Return the (x, y) coordinate for the center point of the cell that contains the specified text.  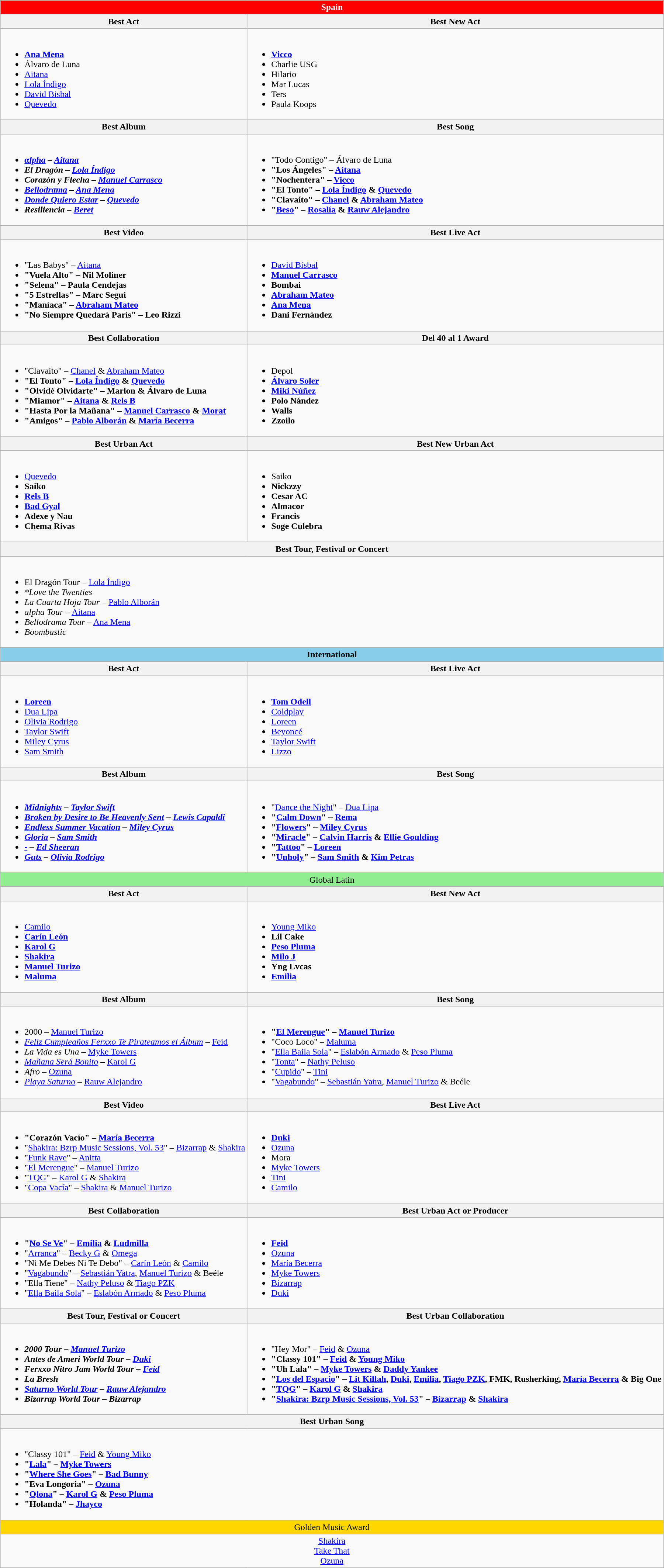
Best Urban Act or Producer (455, 1210)
Best Urban Song (332, 1422)
Best New Urban Act (455, 443)
El Dragón Tour – Lola Índigo*Love the TwentiesLa Cuarta Hoja Tour – Pablo Alboránalpha Tour – AitanaBellodrama Tour – Ana MenaBoombastic (332, 602)
FeidOzunaMaría BecerraMyke TowersBizarrapDuki (455, 1263)
CamiloCarín LeónKarol GShakiraManuel TurizoMaluma (124, 946)
Del 40 al 1 Award (455, 338)
SaikoNickzzyCesar ACAlmacorFrancisSoge Culebra (455, 496)
DukiOzunaMoraMyke TowersTiniCamilo (455, 1157)
David BisbalManuel CarrascoBombaiAbraham MateoAna MenaDani Fernández (455, 285)
Tom OdellColdplayLoreenBeyoncéTaylor SwiftLizzo (455, 721)
Young MikoLil CakePeso PlumaMilo JYng LvcasEmilia (455, 946)
Spain (332, 7)
Ana MenaÁlvaro de LunaAitanaLola ÍndigoDavid BisbalQuevedo (124, 74)
International (332, 655)
LoreenDua LipaOlivia RodrigoTaylor SwiftMiley CyrusSam Smith (124, 721)
Global Latin (332, 880)
QuevedoSaikoRels BBad GyalAdexe y NauChema Rivas (124, 496)
DepolÁlvaro SolerMiki NúñezPolo NándezWallsZzoilo (455, 391)
ViccoCharlie USGHilarioMar LucasTersPaula Koops (455, 74)
Best Urban Act (124, 443)
Best Urban Collaboration (455, 1316)
Golden Music Award (332, 1527)
αlpha – AitanaEl Dragón – Lola ÍndigoCorazón y Flecha – Manuel CarrascoBellodrama – Ana MenaDonde Quiero Estar – QuevedoResiliencia – Beret (124, 180)
ShakiraTake ThatOzuna (332, 1551)
